Provide the [x, y] coordinate of the cell's center where the given text is located.  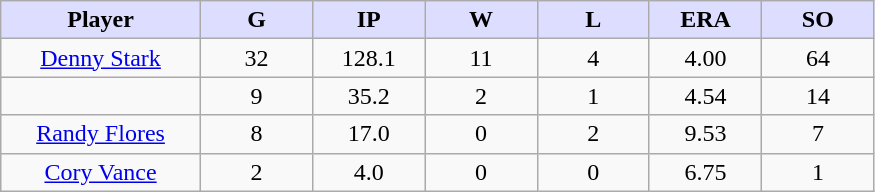
64 [818, 58]
G [256, 20]
4.0 [369, 172]
14 [818, 96]
35.2 [369, 96]
4.54 [705, 96]
Cory Vance [101, 172]
128.1 [369, 58]
ERA [705, 20]
32 [256, 58]
4 [593, 58]
9.53 [705, 134]
6.75 [705, 172]
17.0 [369, 134]
8 [256, 134]
4.00 [705, 58]
Denny Stark [101, 58]
Player [101, 20]
11 [481, 58]
W [481, 20]
7 [818, 134]
Randy Flores [101, 134]
L [593, 20]
SO [818, 20]
9 [256, 96]
IP [369, 20]
